Detect which cell encompasses the target text, then output its [x, y] center coordinate. 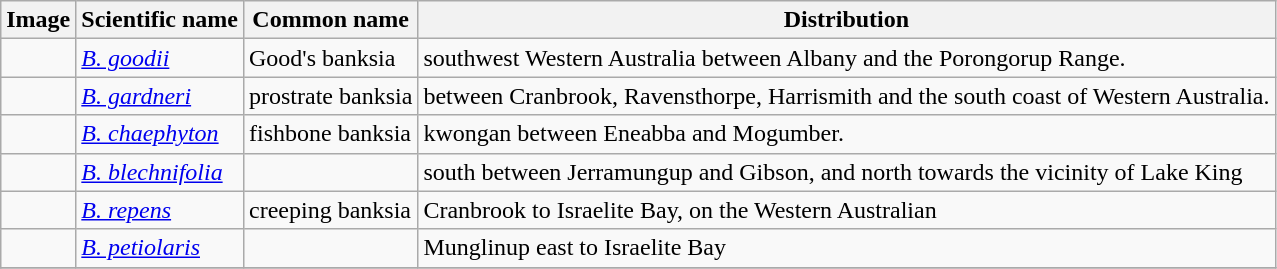
B. chaephyton [160, 134]
between Cranbrook, Ravensthorpe, Harrismith and the south coast of Western Australia. [846, 96]
southwest Western Australia between Albany and the Porongorup Range. [846, 58]
Image [38, 20]
B. repens [160, 210]
Scientific name [160, 20]
Cranbrook to Israelite Bay, on the Western Australian [846, 210]
Good's banksia [330, 58]
kwongan between Eneabba and Mogumber. [846, 134]
B. petiolaris [160, 248]
B. goodii [160, 58]
B. gardneri [160, 96]
prostrate banksia [330, 96]
creeping banksia [330, 210]
Common name [330, 20]
B. blechnifolia [160, 172]
Munglinup east to Israelite Bay [846, 248]
south between Jerramungup and Gibson, and north towards the vicinity of Lake King [846, 172]
fishbone banksia [330, 134]
Distribution [846, 20]
